Capture the cell that displays the provided text and extract its [x, y] central coordinate. 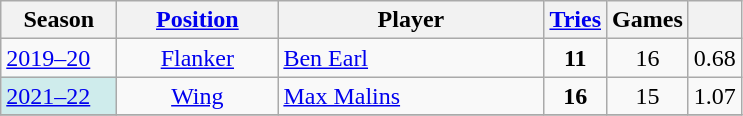
Wing [198, 96]
11 [576, 58]
Tries [576, 20]
2021–22 [59, 96]
1.07 [714, 96]
15 [648, 96]
2019–20 [59, 58]
Season [59, 20]
Flanker [198, 58]
0.68 [714, 58]
Ben Earl [411, 58]
Games [648, 20]
Max Malins [411, 96]
Position [198, 20]
Player [411, 20]
